Extract the (x, y) coordinate from the center of the cell holding the provided text.  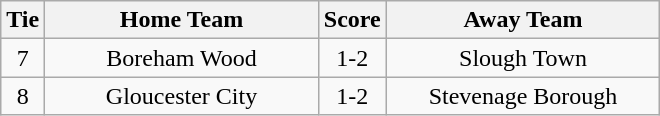
Home Team (182, 20)
Gloucester City (182, 96)
Tie (23, 20)
8 (23, 96)
Slough Town (523, 58)
Away Team (523, 20)
Score (352, 20)
Stevenage Borough (523, 96)
7 (23, 58)
Boreham Wood (182, 58)
